Find where the given text appears and provide that cell's center as [x, y] coordinate. 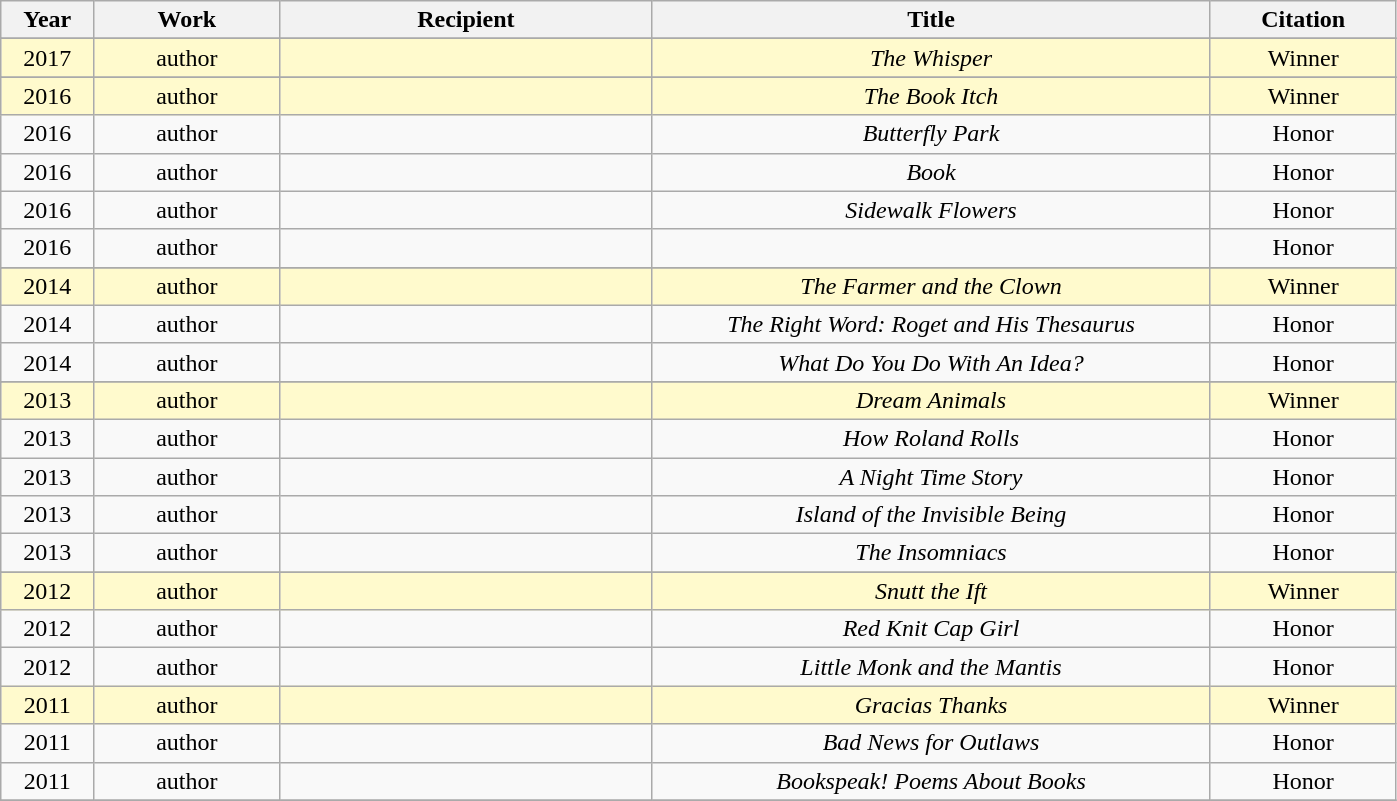
Dream Animals [931, 400]
Sidewalk Flowers [931, 210]
Island of the Invisible Being [931, 515]
The Right Word: Roget and His Thesaurus [931, 324]
Red Knit Cap Girl [931, 629]
Work [187, 20]
The Insomniacs [931, 553]
Year [48, 20]
A Night Time Story [931, 477]
Book [931, 172]
The Whisper [931, 58]
Bad News for Outlaws [931, 743]
Recipient [466, 20]
Butterfly Park [931, 134]
What Do You Do With An Idea? [931, 362]
Bookspeak! Poems About Books [931, 781]
Snutt the Ift [931, 591]
Gracias Thanks [931, 705]
The Book Itch [931, 96]
How Roland Rolls [931, 438]
The Farmer and the Clown [931, 286]
2017 [48, 58]
Little Monk and the Mantis [931, 667]
Citation [1303, 20]
Title [931, 20]
